Determine the (x, y) coordinate at the center of the cell enclosing the given text.  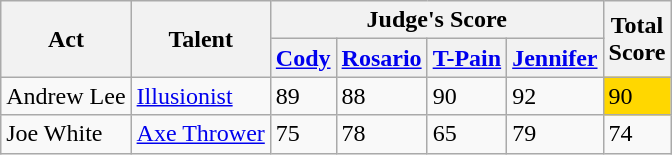
88 (382, 96)
Act (66, 39)
Jennifer (555, 58)
Rosario (382, 58)
T-Pain (467, 58)
65 (467, 134)
Axe Thrower (200, 134)
74 (637, 134)
89 (303, 96)
92 (555, 96)
Illusionist (200, 96)
Talent (200, 39)
79 (555, 134)
Cody (303, 58)
78 (382, 134)
Andrew Lee (66, 96)
Joe White (66, 134)
TotalScore (637, 39)
75 (303, 134)
Judge's Score (436, 20)
